Find where the given text appears and provide that cell's center as [X, Y] coordinate. 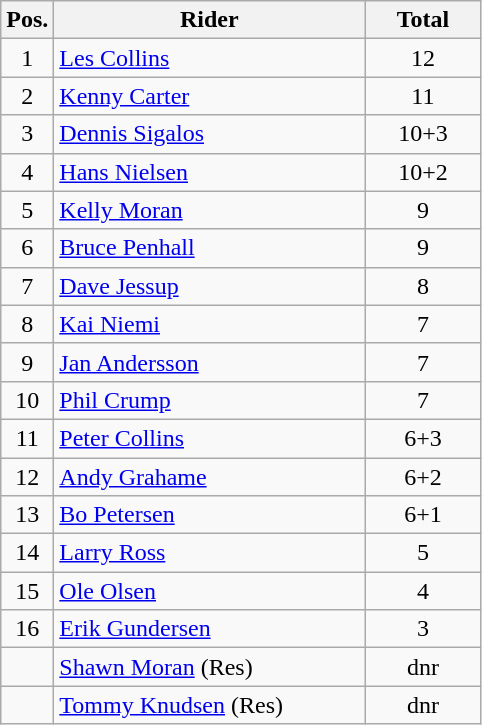
Shawn Moran (Res) [210, 667]
Bo Petersen [210, 515]
13 [28, 515]
6 [28, 248]
Hans Nielsen [210, 172]
Rider [210, 20]
15 [28, 591]
6+2 [423, 477]
14 [28, 553]
Kenny Carter [210, 96]
Andy Grahame [210, 477]
6+1 [423, 515]
Kai Niemi [210, 324]
Phil Crump [210, 400]
10 [28, 400]
10+2 [423, 172]
Les Collins [210, 58]
10+3 [423, 134]
2 [28, 96]
Dave Jessup [210, 286]
Tommy Knudsen (Res) [210, 705]
16 [28, 629]
Ole Olsen [210, 591]
1 [28, 58]
Bruce Penhall [210, 248]
Total [423, 20]
Jan Andersson [210, 362]
Peter Collins [210, 438]
6+3 [423, 438]
Larry Ross [210, 553]
Kelly Moran [210, 210]
Pos. [28, 20]
Dennis Sigalos [210, 134]
Erik Gundersen [210, 629]
